Determine the (X, Y) coordinate at the center of the cell enclosing the given text.  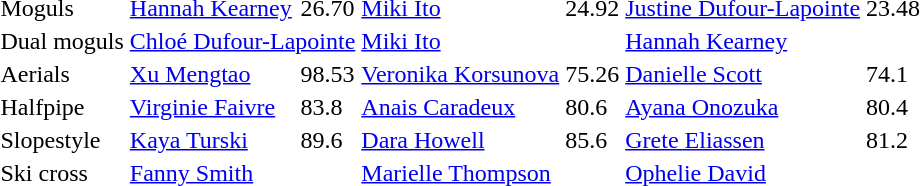
98.53 (328, 74)
85.6 (592, 140)
Dara Howell (460, 140)
Ayana Onozuka (743, 107)
75.26 (592, 74)
Grete Eliassen (743, 140)
Veronika Korsunova (460, 74)
Danielle Scott (743, 74)
Chloé Dufour-Lapointe (242, 41)
Anais Caradeux (460, 107)
89.6 (328, 140)
Virginie Faivre (212, 107)
80.6 (592, 107)
Xu Mengtao (212, 74)
Kaya Turski (212, 140)
Miki Ito (490, 41)
83.8 (328, 107)
